Detect which cell encompasses the target text, then output its [x, y] center coordinate. 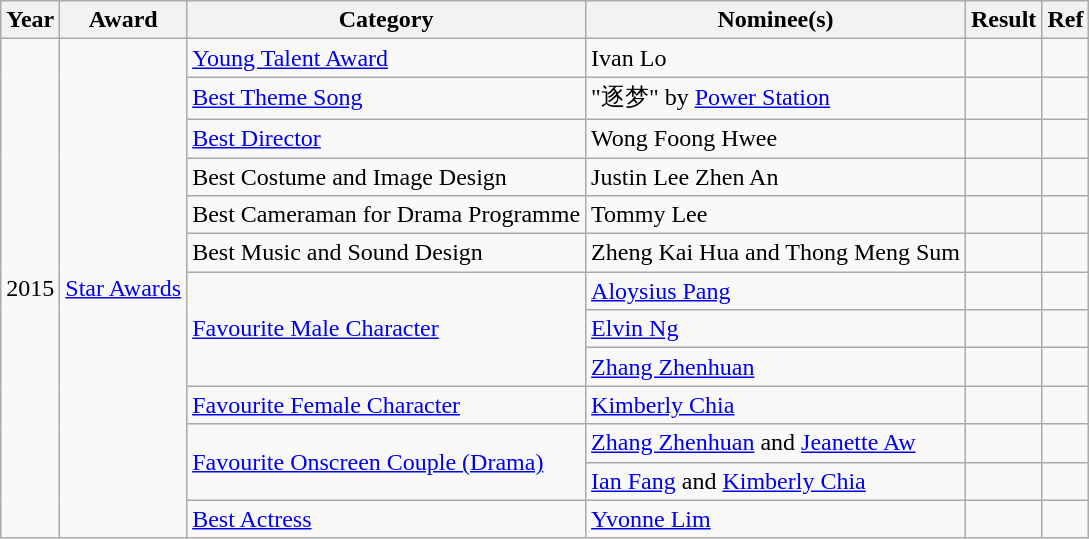
2015 [30, 288]
Best Director [386, 138]
Zhang Zhenhuan and Jeanette Aw [776, 443]
Ref [1066, 20]
Zhang Zhenhuan [776, 367]
Yvonne Lim [776, 519]
Kimberly Chia [776, 405]
Young Talent Award [386, 58]
Ivan Lo [776, 58]
Justin Lee Zhen An [776, 177]
Nominee(s) [776, 20]
Best Music and Sound Design [386, 253]
Tommy Lee [776, 215]
Best Theme Song [386, 98]
Award [124, 20]
Favourite Onscreen Couple (Drama) [386, 462]
Aloysius Pang [776, 291]
Best Cameraman for Drama Programme [386, 215]
Star Awards [124, 288]
Ian Fang and Kimberly Chia [776, 481]
"逐梦" by Power Station [776, 98]
Category [386, 20]
Elvin Ng [776, 329]
Best Costume and Image Design [386, 177]
Year [30, 20]
Zheng Kai Hua and Thong Meng Sum [776, 253]
Result [1003, 20]
Wong Foong Hwee [776, 138]
Favourite Female Character [386, 405]
Favourite Male Character [386, 329]
Best Actress [386, 519]
